For the text-containing cell, return its midpoint in (x, y) coordinate format. 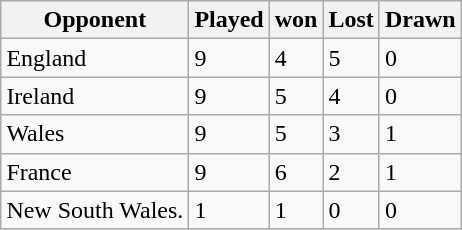
Opponent (95, 20)
Drawn (420, 20)
2 (351, 172)
Wales (95, 134)
England (95, 58)
New South Wales. (95, 210)
3 (351, 134)
won (296, 20)
6 (296, 172)
Ireland (95, 96)
France (95, 172)
Lost (351, 20)
Played (229, 20)
